Pinpoint the cell where the given text exists, returning its (x, y) midpoint coordinate. 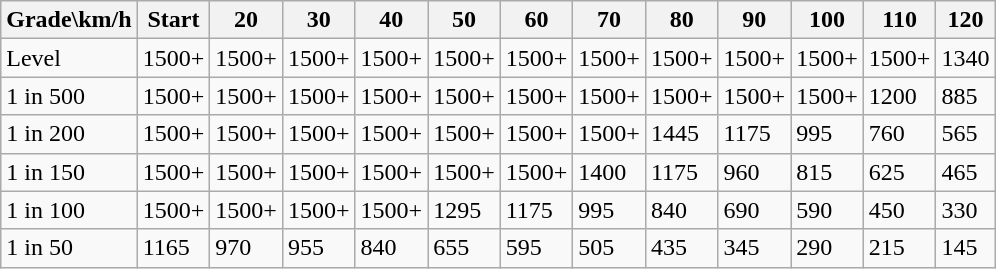
625 (900, 172)
1295 (464, 210)
290 (828, 248)
60 (536, 20)
885 (966, 96)
595 (536, 248)
1200 (900, 96)
110 (900, 20)
590 (828, 210)
565 (966, 134)
1340 (966, 58)
Start (174, 20)
30 (318, 20)
1445 (682, 134)
1 in 50 (69, 248)
1165 (174, 248)
1 in 500 (69, 96)
450 (900, 210)
690 (754, 210)
40 (392, 20)
120 (966, 20)
760 (900, 134)
90 (754, 20)
345 (754, 248)
465 (966, 172)
50 (464, 20)
655 (464, 248)
330 (966, 210)
1 in 100 (69, 210)
955 (318, 248)
970 (246, 248)
80 (682, 20)
145 (966, 248)
215 (900, 248)
815 (828, 172)
960 (754, 172)
Grade\km/h (69, 20)
70 (610, 20)
435 (682, 248)
1400 (610, 172)
20 (246, 20)
Level (69, 58)
1 in 150 (69, 172)
1 in 200 (69, 134)
100 (828, 20)
505 (610, 248)
